Detect which cell encompasses the target text, then output its [x, y] center coordinate. 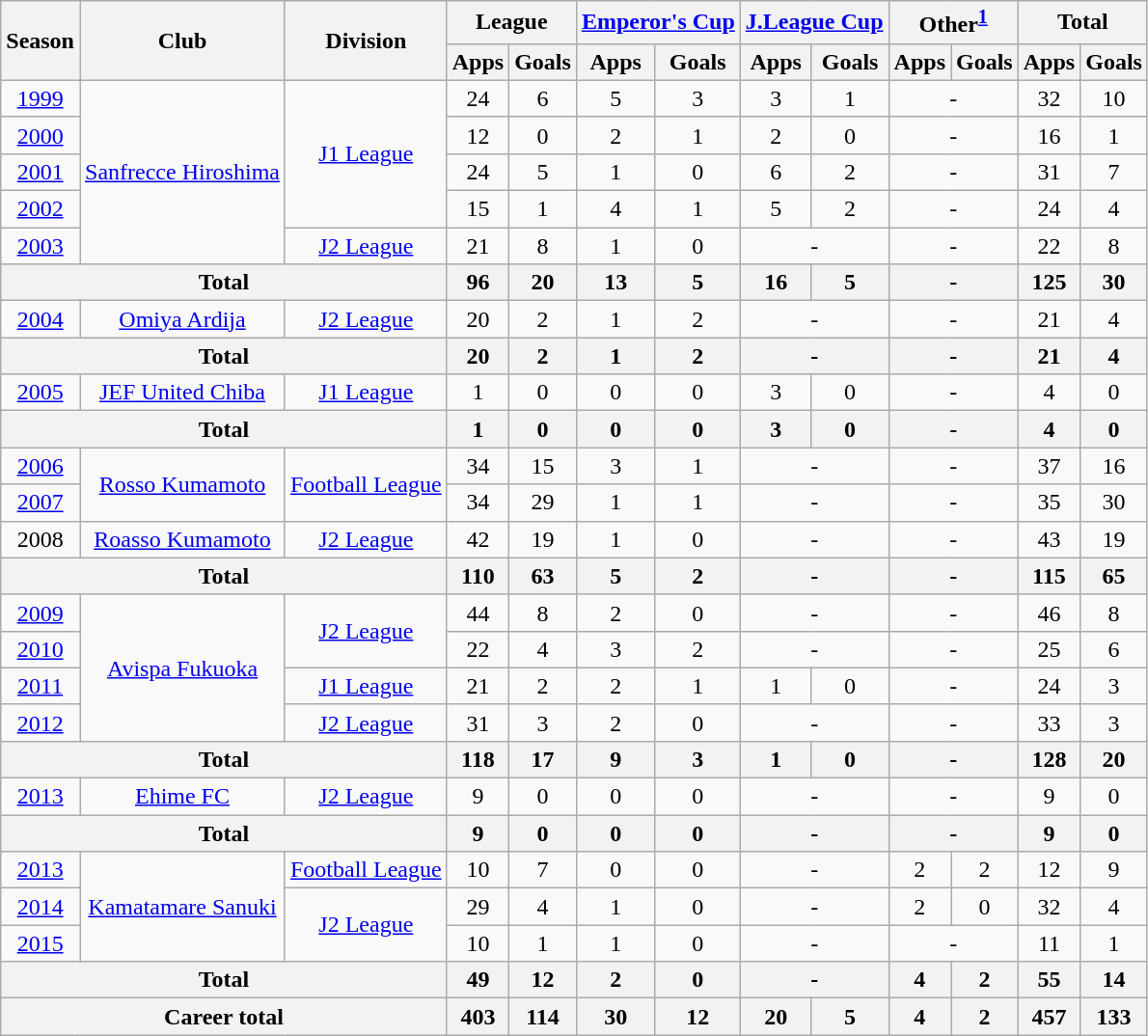
63 [543, 576]
43 [1049, 539]
114 [543, 1017]
2015 [41, 943]
25 [1049, 649]
2012 [41, 722]
457 [1049, 1017]
46 [1049, 613]
11 [1049, 943]
2010 [41, 649]
Avispa Fukuoka [181, 668]
League [511, 23]
128 [1049, 759]
133 [1114, 1017]
403 [478, 1017]
110 [478, 576]
2000 [41, 135]
96 [478, 283]
J.League Cup [814, 23]
35 [1049, 503]
14 [1114, 980]
Division [366, 41]
42 [478, 539]
37 [1049, 466]
Club [181, 41]
2011 [41, 686]
2014 [41, 907]
2001 [41, 172]
118 [478, 759]
Emperor's Cup [658, 23]
Omiya Ardija [181, 319]
Kamatamare Sanuki [181, 907]
Other1 [953, 23]
1999 [41, 98]
2004 [41, 319]
13 [615, 283]
JEF United Chiba [181, 393]
2007 [41, 503]
2005 [41, 393]
2009 [41, 613]
Rosso Kumamoto [181, 484]
Sanfrecce Hiroshima [181, 172]
55 [1049, 980]
Ehime FC [181, 797]
Season [41, 41]
33 [1049, 722]
2006 [41, 466]
2003 [41, 246]
2008 [41, 539]
44 [478, 613]
49 [478, 980]
125 [1049, 283]
2002 [41, 209]
Career total [224, 1017]
65 [1114, 576]
Roasso Kumamoto [181, 539]
17 [543, 759]
115 [1049, 576]
